Extract the (x, y) coordinate from the center of the cell holding the provided text.  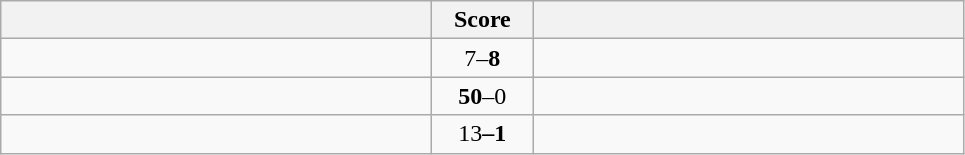
50–0 (482, 96)
Score (482, 20)
7–8 (482, 58)
13–1 (482, 134)
